Detect which cell encompasses the target text, then output its (X, Y) center coordinate. 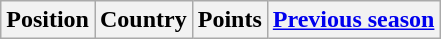
Previous season (354, 20)
Points (230, 20)
Position (48, 20)
Country (143, 20)
